Detect which cell encompasses the target text, then output its [X, Y] center coordinate. 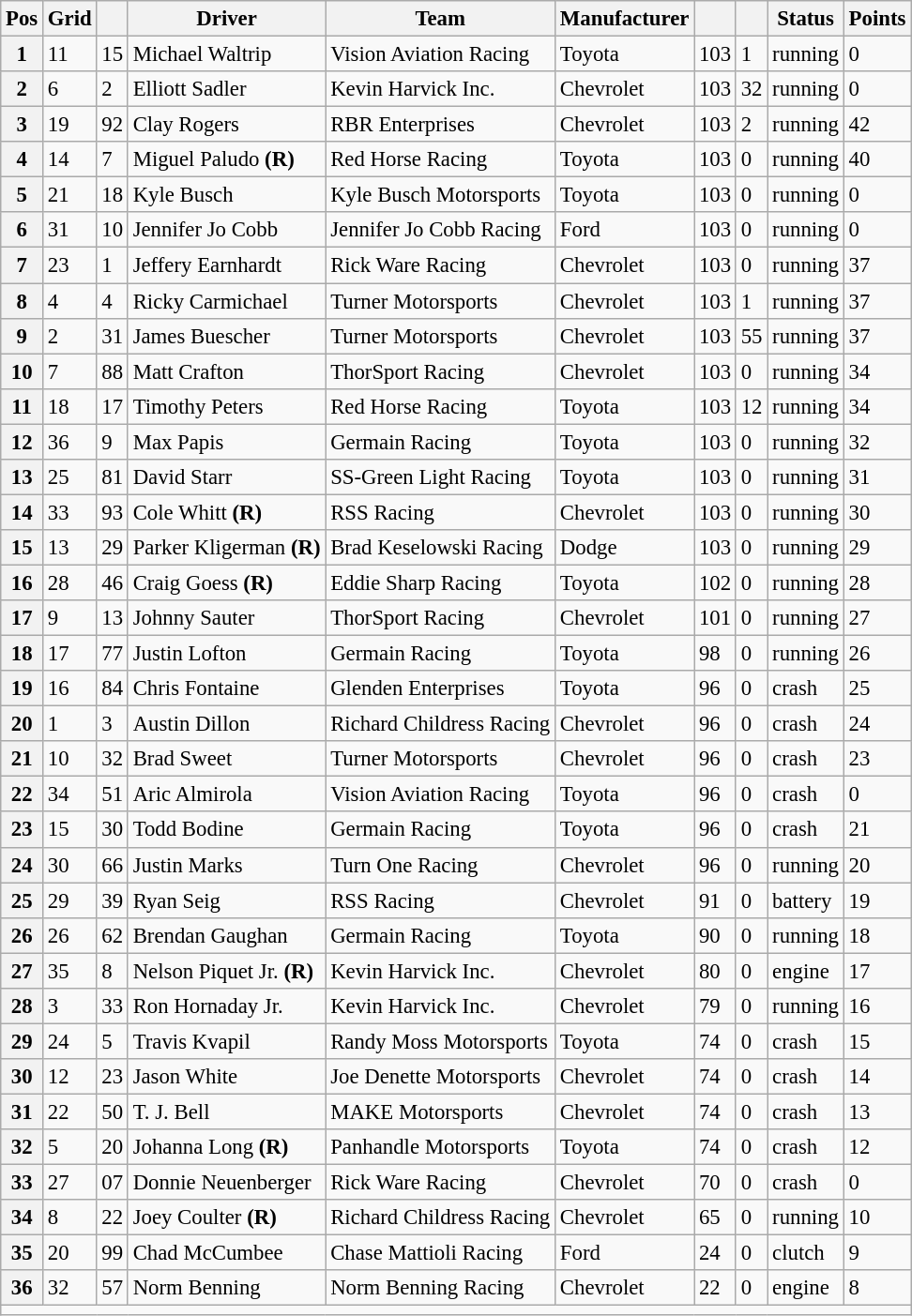
Cole Whitt (R) [227, 512]
Kyle Busch Motorsports [441, 195]
Johanna Long (R) [227, 1147]
57 [113, 1288]
101 [715, 618]
Kyle Busch [227, 195]
40 [876, 159]
66 [113, 865]
Todd Bodine [227, 830]
88 [113, 371]
T. J. Bell [227, 1112]
Justin Lofton [227, 654]
98 [715, 654]
90 [715, 935]
84 [113, 688]
70 [715, 1183]
Ron Hornaday Jr. [227, 1006]
42 [876, 125]
James Buescher [227, 336]
Norm Benning [227, 1288]
Michael Waltrip [227, 54]
55 [751, 336]
Norm Benning Racing [441, 1288]
80 [715, 971]
SS-Green Light Racing [441, 477]
Justin Marks [227, 865]
Driver [227, 19]
Matt Crafton [227, 371]
Elliott Sadler [227, 89]
David Starr [227, 477]
79 [715, 1006]
RBR Enterprises [441, 125]
62 [113, 935]
MAKE Motorsports [441, 1112]
65 [715, 1218]
Jason White [227, 1077]
Jennifer Jo Cobb [227, 230]
102 [715, 582]
Jeffery Earnhardt [227, 265]
Timothy Peters [227, 406]
81 [113, 477]
Jennifer Jo Cobb Racing [441, 230]
92 [113, 125]
Aric Almirola [227, 794]
07 [113, 1183]
Austin Dillon [227, 724]
Points [876, 19]
99 [113, 1253]
Turn One Racing [441, 865]
Travis Kvapil [227, 1041]
Brad Sweet [227, 759]
Chase Mattioli Racing [441, 1253]
clutch [805, 1253]
39 [113, 900]
Team [441, 19]
50 [113, 1112]
Donnie Neuenberger [227, 1183]
Parker Kligerman (R) [227, 548]
Manufacturer [625, 19]
Status [805, 19]
46 [113, 582]
Max Papis [227, 442]
Chris Fontaine [227, 688]
Joe Denette Motorsports [441, 1077]
Miguel Paludo (R) [227, 159]
battery [805, 900]
Nelson Piquet Jr. (R) [227, 971]
Pos [23, 19]
Brendan Gaughan [227, 935]
51 [113, 794]
Craig Goess (R) [227, 582]
Eddie Sharp Racing [441, 582]
Grid [69, 19]
Brad Keselowski Racing [441, 548]
Ryan Seig [227, 900]
Joey Coulter (R) [227, 1218]
Ricky Carmichael [227, 301]
91 [715, 900]
Clay Rogers [227, 125]
Panhandle Motorsports [441, 1147]
77 [113, 654]
Randy Moss Motorsports [441, 1041]
Glenden Enterprises [441, 688]
Chad McCumbee [227, 1253]
Johnny Sauter [227, 618]
Dodge [625, 548]
93 [113, 512]
